Find where the given text appears and provide that cell's center as [x, y] coordinate. 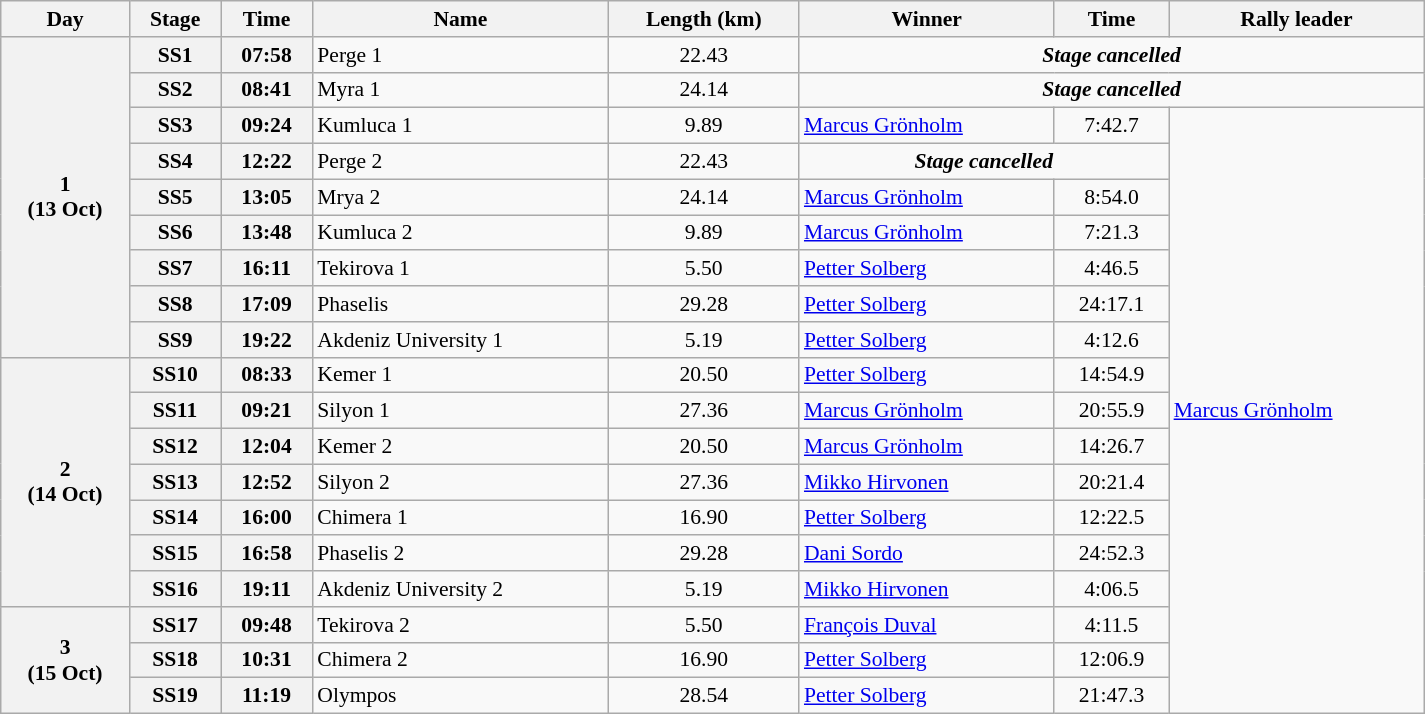
17:09 [266, 304]
Olympos [460, 696]
SS14 [174, 518]
Tekirova 1 [460, 269]
1(13 Oct) [66, 198]
Tekirova 2 [460, 625]
Phaselis [460, 304]
13:05 [266, 197]
4:11.5 [1111, 625]
SS16 [174, 589]
Length (km) [704, 19]
09:24 [266, 126]
Chimera 1 [460, 518]
Rally leader [1297, 19]
24:52.3 [1111, 554]
Kemer 2 [460, 447]
Stage [174, 19]
Kemer 1 [460, 375]
20:21.4 [1111, 482]
07:58 [266, 55]
16:00 [266, 518]
SS10 [174, 375]
SS17 [174, 625]
Dani Sordo [927, 554]
8:54.0 [1111, 197]
Akdeniz University 1 [460, 340]
16:11 [266, 269]
3(15 Oct) [66, 660]
13:48 [266, 233]
Chimera 2 [460, 660]
12:52 [266, 482]
7:21.3 [1111, 233]
Myra 1 [460, 90]
SS15 [174, 554]
4:06.5 [1111, 589]
14:54.9 [1111, 375]
20:55.9 [1111, 411]
SS8 [174, 304]
Day [66, 19]
Winner [927, 19]
Phaselis 2 [460, 554]
09:48 [266, 625]
Kumluca 2 [460, 233]
Perge 2 [460, 162]
24:17.1 [1111, 304]
12:04 [266, 447]
11:19 [266, 696]
16:58 [266, 554]
Perge 1 [460, 55]
14:26.7 [1111, 447]
4:12.6 [1111, 340]
SS11 [174, 411]
François Duval [927, 625]
Silyon 1 [460, 411]
SS1 [174, 55]
12:22 [266, 162]
SS18 [174, 660]
28.54 [704, 696]
SS6 [174, 233]
08:33 [266, 375]
SS2 [174, 90]
10:31 [266, 660]
Silyon 2 [460, 482]
19:11 [266, 589]
2(14 Oct) [66, 482]
12:22.5 [1111, 518]
SS12 [174, 447]
SS3 [174, 126]
09:21 [266, 411]
Kumluca 1 [460, 126]
12:06.9 [1111, 660]
SS4 [174, 162]
SS5 [174, 197]
Name [460, 19]
Mrya 2 [460, 197]
SS19 [174, 696]
21:47.3 [1111, 696]
4:46.5 [1111, 269]
Akdeniz University 2 [460, 589]
19:22 [266, 340]
SS7 [174, 269]
08:41 [266, 90]
SS9 [174, 340]
7:42.7 [1111, 126]
SS13 [174, 482]
